Detect which cell encompasses the target text, then output its (X, Y) center coordinate. 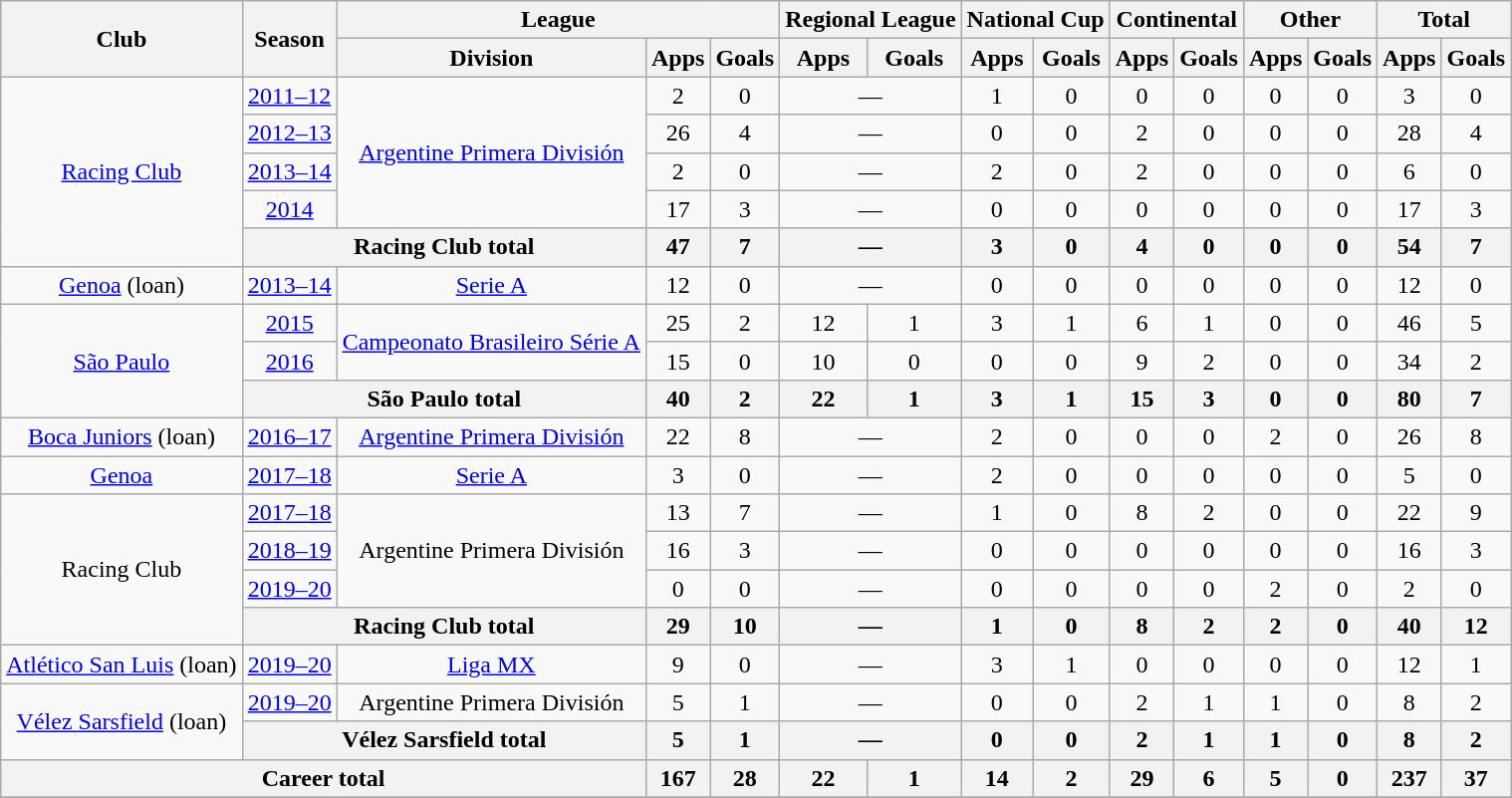
Division (491, 58)
Season (289, 39)
Regional League (871, 20)
Vélez Sarsfield (loan) (122, 721)
São Paulo (122, 361)
Club (122, 39)
Vélez Sarsfield total (444, 740)
São Paulo total (444, 399)
237 (1409, 778)
34 (1409, 361)
Boca Juniors (loan) (122, 436)
14 (997, 778)
Genoa (122, 475)
80 (1409, 399)
2018–19 (289, 551)
National Cup (1036, 20)
2014 (289, 209)
Campeonato Brasileiro Série A (491, 342)
167 (677, 778)
37 (1476, 778)
47 (677, 247)
Other (1310, 20)
2016 (289, 361)
13 (677, 513)
Atlético San Luis (loan) (122, 665)
Total (1444, 20)
54 (1409, 247)
2011–12 (289, 96)
Career total (324, 778)
2015 (289, 323)
46 (1409, 323)
25 (677, 323)
League (558, 20)
2016–17 (289, 436)
2012–13 (289, 133)
Genoa (loan) (122, 285)
Continental (1176, 20)
Liga MX (491, 665)
